Output the [X, Y] coordinate of the center of the cell containing the given text.  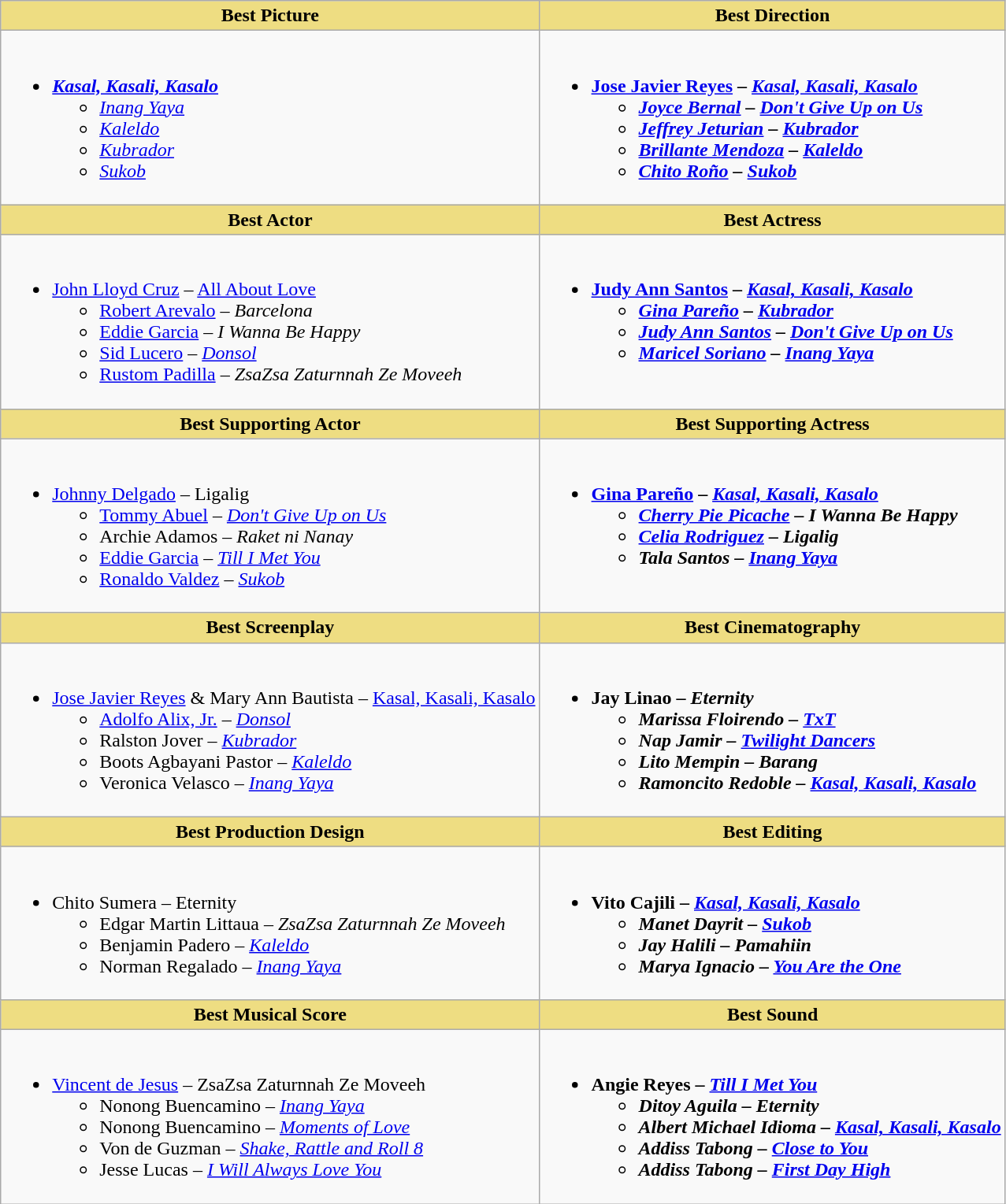
Gina Pareño – Kasal, Kasali, KasaloCherry Pie Picache – I Wanna Be HappyCelia Rodriguez – LigaligTala Santos – Inang Yaya [772, 526]
Best Picture [270, 16]
Best Supporting Actress [772, 424]
Best Actress [772, 220]
Best Direction [772, 16]
Best Actor [270, 220]
Best Sound [772, 1014]
Judy Ann Santos – Kasal, Kasali, KasaloGina Pareño – KubradorJudy Ann Santos – Don't Give Up on UsMaricel Soriano – Inang Yaya [772, 321]
Best Musical Score [270, 1014]
Jose Javier Reyes – Kasal, Kasali, KasaloJoyce Bernal – Don't Give Up on UsJeffrey Jeturian – KubradorBrillante Mendoza – KaleldoChito Roño – Sukob [772, 118]
Kasal, Kasali, KasaloInang YayaKaleldoKubradorSukob [270, 118]
Best Screenplay [270, 628]
Chito Sumera – EternityEdgar Martin Littaua – ZsaZsa Zaturnnah Ze MoveehBenjamin Padero – KaleldoNorman Regalado – Inang Yaya [270, 923]
Johnny Delgado – LigaligTommy Abuel – Don't Give Up on UsArchie Adamos – Raket ni NanayEddie Garcia – Till I Met YouRonaldo Valdez – Sukob [270, 526]
Jay Linao – EternityMarissa Floirendo – TxTNap Jamir – Twilight DancersLito Mempin – BarangRamoncito Redoble – Kasal, Kasali, Kasalo [772, 729]
Best Production Design [270, 832]
Best Editing [772, 832]
Vito Cajili – Kasal, Kasali, KasaloManet Dayrit – SukobJay Halili – PamahiinMarya Ignacio – You Are the One [772, 923]
Best Cinematography [772, 628]
Best Supporting Actor [270, 424]
